Output the [x, y] coordinate of the center of the cell containing the given text.  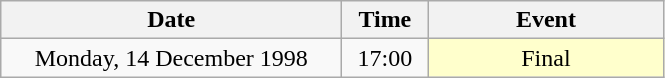
Date [172, 20]
Final [546, 58]
Time [385, 20]
Event [546, 20]
17:00 [385, 58]
Monday, 14 December 1998 [172, 58]
